From the cell containing the given text, extract its center point as (X, Y) coordinate. 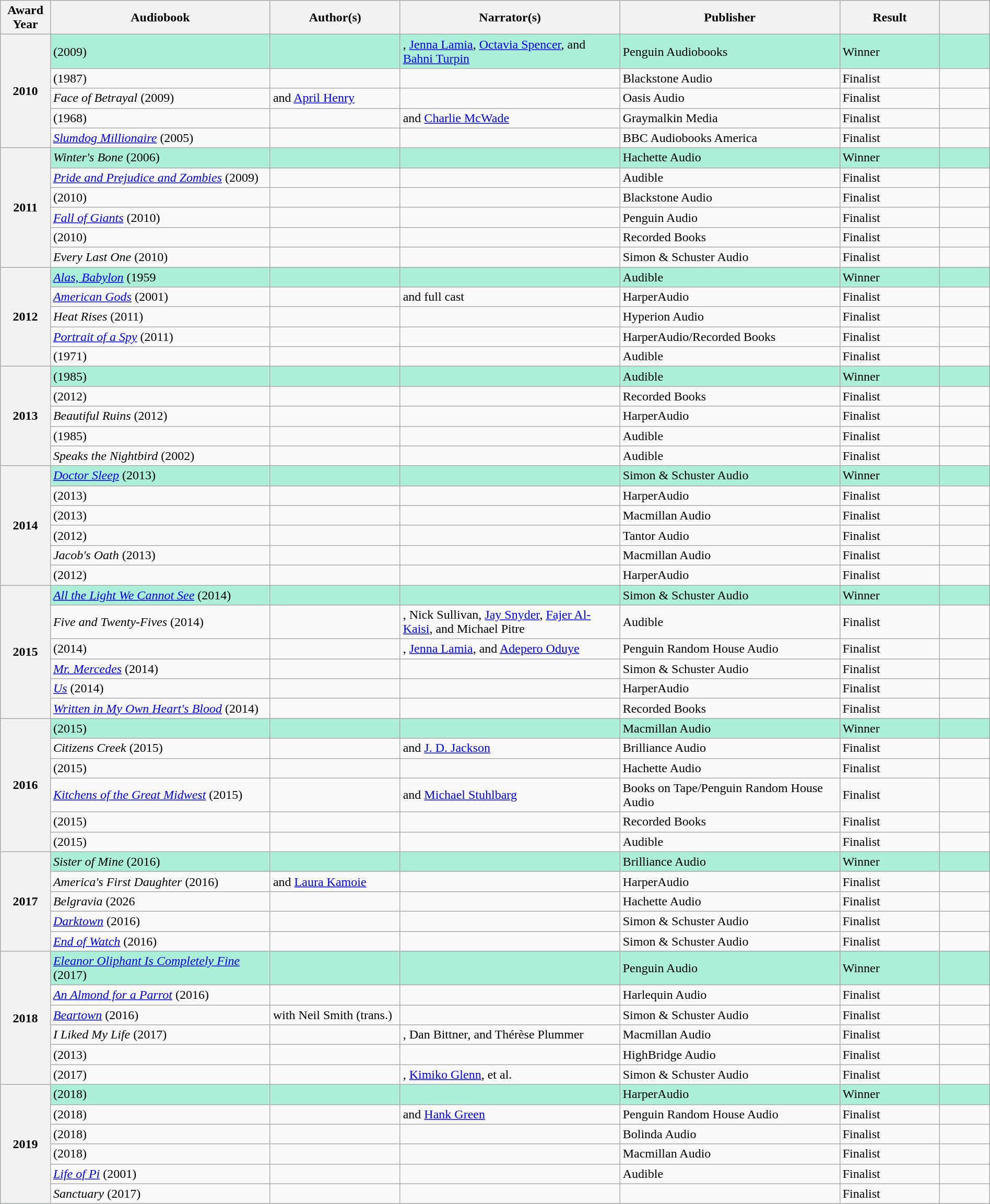
Written in My Own Heart's Blood (2014) (160, 709)
2019 (26, 1144)
, Jenna Lamia, Octavia Spencer, and Bahni Turpin (510, 51)
(2017) (160, 1075)
, Kimiko Glenn, et al. (510, 1075)
Jacob's Oath (2013) (160, 555)
Mr. Mercedes (2014) (160, 669)
Hyperion Audio (730, 317)
BBC Audiobooks America (730, 138)
Beartown (2016) (160, 1015)
Five and Twenty-Fives (2014) (160, 622)
, Nick Sullivan, Jay Snyder, Fajer Al-Kaisi, and Michael Pitre (510, 622)
Beautiful Ruins (2012) (160, 416)
Fall of Giants (2010) (160, 217)
and Charlie McWade (510, 118)
2018 (26, 1018)
and Laura Kamoie (335, 881)
, Dan Bittner, and Thérèse Plummer (510, 1035)
Citizens Creek (2015) (160, 748)
Tantor Audio (730, 535)
2015 (26, 652)
Harlequin Audio (730, 995)
American Gods (2001) (160, 297)
and April Henry (335, 98)
with Neil Smith (trans.) (335, 1015)
Belgravia (2026 (160, 901)
Darktown (2016) (160, 921)
and Michael Stuhlbarg (510, 795)
2016 (26, 785)
, Jenna Lamia, and Adepero Oduye (510, 649)
Award Year (26, 18)
Audiobook (160, 18)
Slumdog Millionaire (2005) (160, 138)
Bolinda Audio (730, 1134)
(2014) (160, 649)
Every Last One (2010) (160, 257)
Sister of Mine (2016) (160, 861)
Author(s) (335, 18)
2013 (26, 416)
Kitchens of the Great Midwest (2015) (160, 795)
(1971) (160, 357)
Doctor Sleep (2013) (160, 476)
Winter's Bone (2006) (160, 158)
An Almond for a Parrot (2016) (160, 995)
Portrait of a Spy (2011) (160, 337)
HighBridge Audio (730, 1055)
Publisher (730, 18)
Sanctuary (2017) (160, 1194)
Us (2014) (160, 689)
2017 (26, 901)
Graymalkin Media (730, 118)
HarperAudio/Recorded Books (730, 337)
I Liked My Life (2017) (160, 1035)
All the Light We Cannot See (2014) (160, 595)
Eleanor Oliphant Is Completely Fine (2017) (160, 968)
2014 (26, 525)
Speaks the Nightbird (2002) (160, 456)
Heat Rises (2011) (160, 317)
2011 (26, 207)
(1987) (160, 78)
Alas, Babylon (1959 (160, 277)
(1968) (160, 118)
2010 (26, 91)
Penguin Audiobooks (730, 51)
End of Watch (2016) (160, 941)
and J. D. Jackson (510, 748)
Life of Pi (2001) (160, 1174)
Oasis Audio (730, 98)
America's First Daughter (2016) (160, 881)
Books on Tape/Penguin Random House Audio (730, 795)
Narrator(s) (510, 18)
and Hank Green (510, 1114)
Pride and Prejudice and Zombies (2009) (160, 178)
and full cast (510, 297)
Result (890, 18)
(2009) (160, 51)
2012 (26, 317)
Face of Betrayal (2009) (160, 98)
